Extract the (x, y) coordinate from the center of the cell holding the provided text.  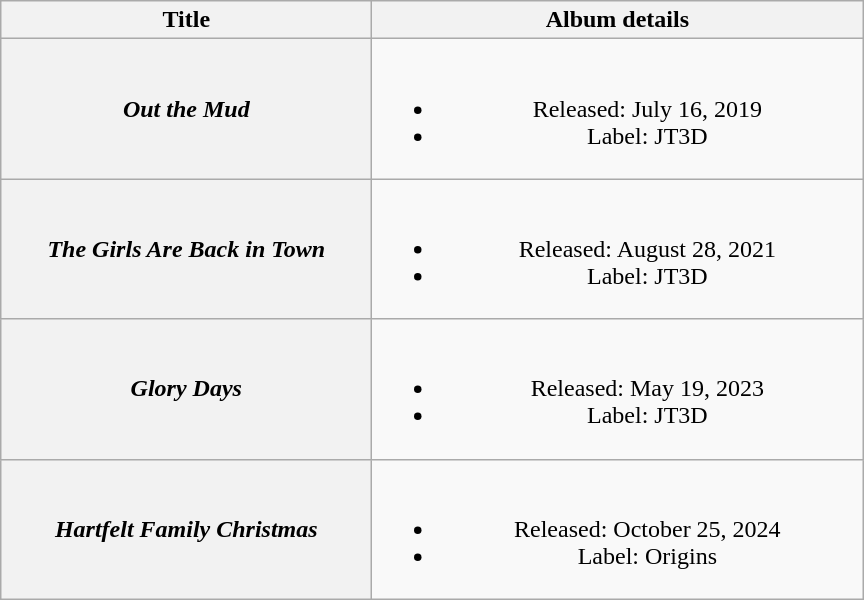
Released: October 25, 2024Label: Origins (618, 529)
Released: May 19, 2023Label: JT3D (618, 389)
Released: July 16, 2019Label: JT3D (618, 109)
Out the Mud (186, 109)
The Girls Are Back in Town (186, 249)
Album details (618, 20)
Hartfelt Family Christmas (186, 529)
Released: August 28, 2021Label: JT3D (618, 249)
Title (186, 20)
Glory Days (186, 389)
